Extract the (X, Y) coordinate from the center of the cell holding the provided text.  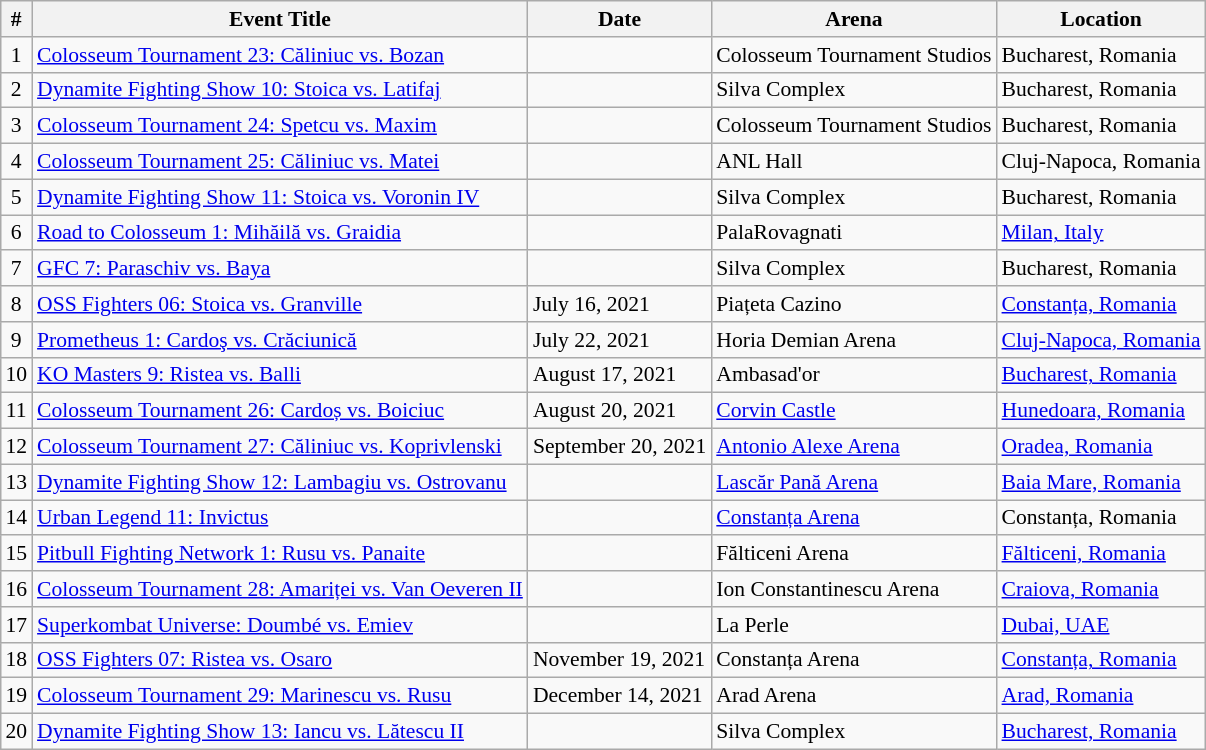
18 (16, 660)
Ambasad'or (854, 375)
14 (16, 518)
2 (16, 90)
Fălticeni, Romania (1102, 554)
PalaRovagnati (854, 233)
Colosseum Tournament 25: Căliniuc vs. Matei (280, 162)
La Perle (854, 625)
August 17, 2021 (620, 375)
5 (16, 197)
Superkombat Universe: Doumbé vs. Emiev (280, 625)
Milan, Italy (1102, 233)
Date (620, 19)
Piațeta Cazino (854, 304)
Corvin Castle (854, 411)
Lascăr Pană Arena (854, 482)
December 14, 2021 (620, 696)
July 22, 2021 (620, 340)
Urban Legend 11: Invictus (280, 518)
August 20, 2021 (620, 411)
July 16, 2021 (620, 304)
Baia Mare, Romania (1102, 482)
Colosseum Tournament 23: Căliniuc vs. Bozan (280, 55)
ANL Hall (854, 162)
Craiova, Romania (1102, 589)
KO Masters 9: Ristea vs. Balli (280, 375)
Colosseum Tournament 26: Cardoș vs. Boiciuc (280, 411)
Event Title (280, 19)
Fălticeni Arena (854, 554)
Ion Constantinescu Arena (854, 589)
Location (1102, 19)
8 (16, 304)
Arad Arena (854, 696)
Oradea, Romania (1102, 447)
GFC 7: Paraschiv vs. Baya (280, 269)
3 (16, 126)
Road to Colosseum 1: Mihăilă vs. Graidia (280, 233)
11 (16, 411)
13 (16, 482)
Arad, Romania (1102, 696)
November 19, 2021 (620, 660)
10 (16, 375)
# (16, 19)
Arena (854, 19)
September 20, 2021 (620, 447)
6 (16, 233)
Dubai, UAE (1102, 625)
Antonio Alexe Arena (854, 447)
1 (16, 55)
16 (16, 589)
Dynamite Fighting Show 11: Stoica vs. Voronin IV (280, 197)
Dynamite Fighting Show 10: Stoica vs. Latifaj (280, 90)
15 (16, 554)
Horia Demian Arena (854, 340)
Colosseum Tournament 27: Căliniuc vs. Koprivlenski (280, 447)
Dynamite Fighting Show 12: Lambagiu vs. Ostrovanu (280, 482)
9 (16, 340)
Colosseum Tournament 28: Amariței vs. Van Oeveren II (280, 589)
19 (16, 696)
20 (16, 732)
Colosseum Tournament 24: Spetcu vs. Maxim (280, 126)
12 (16, 447)
Hunedoara, Romania (1102, 411)
Dynamite Fighting Show 13: Iancu vs. Lătescu II (280, 732)
Pitbull Fighting Network 1: Rusu vs. Panaite (280, 554)
17 (16, 625)
OSS Fighters 07: Ristea vs. Osaro (280, 660)
7 (16, 269)
OSS Fighters 06: Stoica vs. Granville (280, 304)
Prometheus 1: Cardoş vs. Crăciunică (280, 340)
4 (16, 162)
Colosseum Tournament 29: Marinescu vs. Rusu (280, 696)
